Output the [X, Y] coordinate of the center of the cell containing the given text.  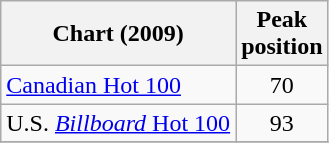
70 [282, 85]
Chart (2009) [118, 34]
93 [282, 123]
Canadian Hot 100 [118, 85]
U.S. Billboard Hot 100 [118, 123]
Peakposition [282, 34]
